Detect which cell encompasses the target text, then output its (X, Y) center coordinate. 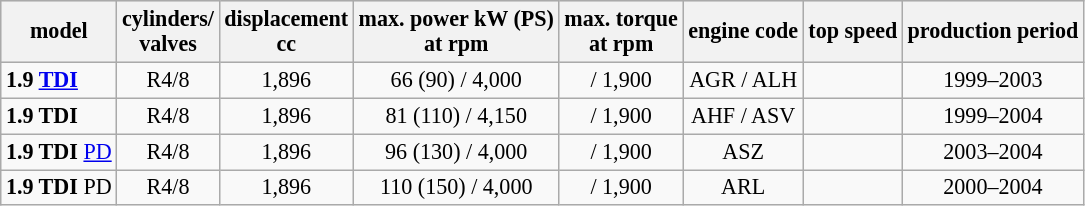
AGR / ALH (743, 80)
production period (992, 30)
ARL (743, 187)
top speed (852, 30)
model (59, 30)
96 (130) / 4,000 (456, 151)
cylinders/valves (168, 30)
1999–2004 (992, 116)
66 (90) / 4,000 (456, 80)
displacementcc (286, 30)
AHF / ASV (743, 116)
engine code (743, 30)
1999–2003 (992, 80)
max. torqueat rpm (621, 30)
2000–2004 (992, 187)
2003–2004 (992, 151)
max. power kW (PS)at rpm (456, 30)
ASZ (743, 151)
110 (150) / 4,000 (456, 187)
81 (110) / 4,150 (456, 116)
